Return the [x, y] coordinate for the center point of the cell that contains the specified text.  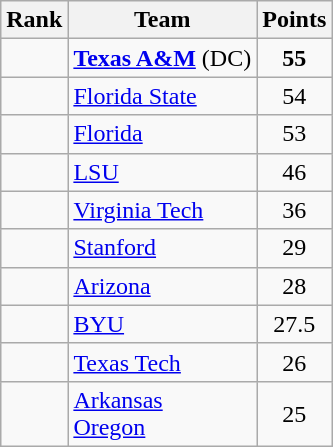
ArkansasOregon [162, 414]
Virginia Tech [162, 210]
53 [294, 134]
Points [294, 20]
Texas Tech [162, 362]
Team [162, 20]
36 [294, 210]
Florida [162, 134]
LSU [162, 172]
Stanford [162, 248]
29 [294, 248]
26 [294, 362]
Florida State [162, 96]
28 [294, 286]
25 [294, 414]
BYU [162, 324]
55 [294, 58]
Arizona [162, 286]
Rank [34, 20]
54 [294, 96]
Texas A&M (DC) [162, 58]
46 [294, 172]
27.5 [294, 324]
